Determine the (X, Y) coordinate at the center of the cell enclosing the given text.  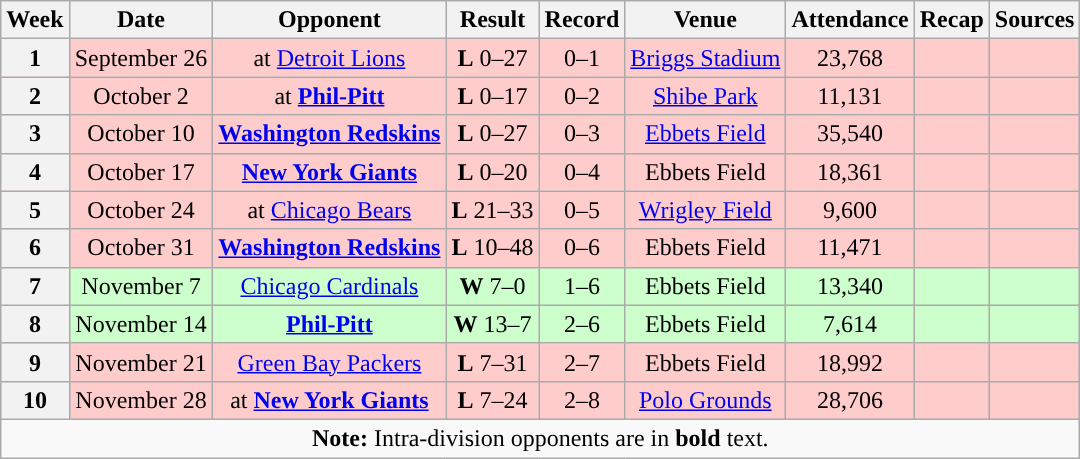
Polo Grounds (706, 400)
at Chicago Bears (330, 210)
7 (35, 286)
0–3 (582, 134)
October 17 (141, 172)
3 (35, 134)
10 (35, 400)
Shibe Park (706, 96)
11,131 (850, 96)
Attendance (850, 20)
1–6 (582, 286)
Chicago Cardinals (330, 286)
November 7 (141, 286)
L 21–33 (492, 210)
Date (141, 20)
Venue (706, 20)
Result (492, 20)
18,361 (850, 172)
October 10 (141, 134)
Record (582, 20)
7,614 (850, 324)
Recap (952, 20)
at Phil-Pitt (330, 96)
Briggs Stadium (706, 58)
at New York Giants (330, 400)
October 24 (141, 210)
0–1 (582, 58)
8 (35, 324)
23,768 (850, 58)
5 (35, 210)
L 0–20 (492, 172)
28,706 (850, 400)
at Detroit Lions (330, 58)
35,540 (850, 134)
September 26 (141, 58)
4 (35, 172)
0–6 (582, 248)
2 (35, 96)
0–5 (582, 210)
6 (35, 248)
Wrigley Field (706, 210)
1 (35, 58)
October 31 (141, 248)
2–6 (582, 324)
New York Giants (330, 172)
13,340 (850, 286)
November 21 (141, 362)
L 10–48 (492, 248)
0–4 (582, 172)
Note: Intra-division opponents are in bold text. (540, 438)
Phil-Pitt (330, 324)
18,992 (850, 362)
2–7 (582, 362)
11,471 (850, 248)
W 13–7 (492, 324)
Week (35, 20)
2–8 (582, 400)
L 7–24 (492, 400)
L 7–31 (492, 362)
November 28 (141, 400)
Sources (1034, 20)
November 14 (141, 324)
October 2 (141, 96)
9 (35, 362)
Green Bay Packers (330, 362)
9,600 (850, 210)
W 7–0 (492, 286)
L 0–17 (492, 96)
Opponent (330, 20)
0–2 (582, 96)
